Identify which cell holds the provided text, then report its [x, y] central coordinate. 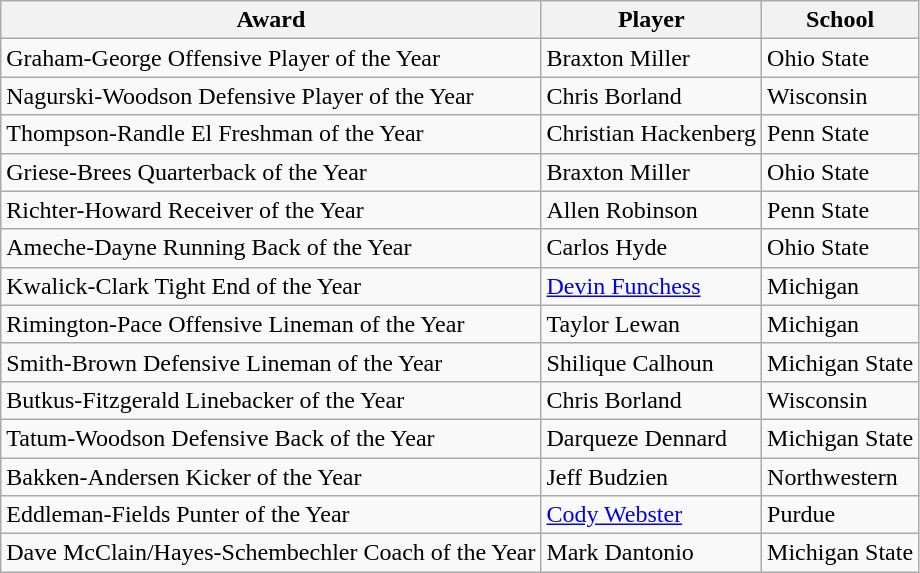
Award [271, 20]
Ameche-Dayne Running Back of the Year [271, 248]
Dave McClain/Hayes-Schembechler Coach of the Year [271, 553]
Mark Dantonio [652, 553]
Nagurski-Woodson Defensive Player of the Year [271, 96]
Thompson-Randle El Freshman of the Year [271, 134]
Butkus-Fitzgerald Linebacker of the Year [271, 400]
Northwestern [840, 477]
Graham-George Offensive Player of the Year [271, 58]
Smith-Brown Defensive Lineman of the Year [271, 362]
Bakken-Andersen Kicker of the Year [271, 477]
Allen Robinson [652, 210]
Richter-Howard Receiver of the Year [271, 210]
Rimington-Pace Offensive Lineman of the Year [271, 324]
Christian Hackenberg [652, 134]
Eddleman-Fields Punter of the Year [271, 515]
School [840, 20]
Taylor Lewan [652, 324]
Shilique Calhoun [652, 362]
Devin Funchess [652, 286]
Griese-Brees Quarterback of the Year [271, 172]
Jeff Budzien [652, 477]
Darqueze Dennard [652, 438]
Kwalick-Clark Tight End of the Year [271, 286]
Player [652, 20]
Tatum-Woodson Defensive Back of the Year [271, 438]
Cody Webster [652, 515]
Purdue [840, 515]
Carlos Hyde [652, 248]
